Locate the cell with the specified text and output its [X, Y] center coordinate. 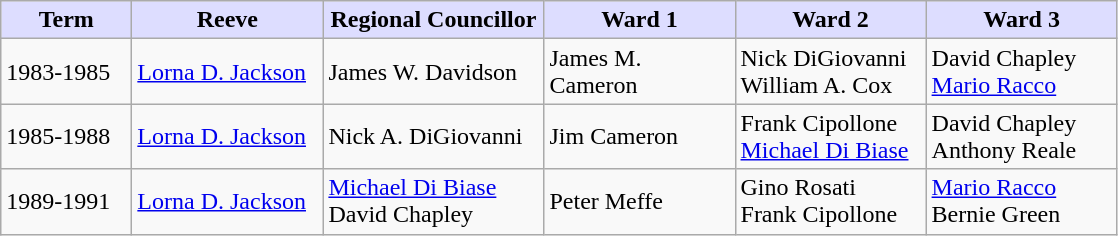
Ward 1 [640, 20]
David ChapleyAnthony Reale [1022, 136]
Reeve [228, 20]
Frank CipolloneMichael Di Biase [830, 136]
David ChapleyMario Racco [1022, 72]
1983-1985 [66, 72]
Mario RaccoBernie Green [1022, 202]
Ward 3 [1022, 20]
Gino RosatiFrank Cipollone [830, 202]
Nick A. DiGiovanni [434, 136]
Jim Cameron [640, 136]
Michael Di BiaseDavid Chapley [434, 202]
1985-1988 [66, 136]
Nick DiGiovanniWilliam A. Cox [830, 72]
Peter Meffe [640, 202]
James W. Davidson [434, 72]
James M. Cameron [640, 72]
Ward 2 [830, 20]
Term [66, 20]
Regional Councillor [434, 20]
1989-1991 [66, 202]
